Pinpoint the cell where the given text exists, returning its (X, Y) midpoint coordinate. 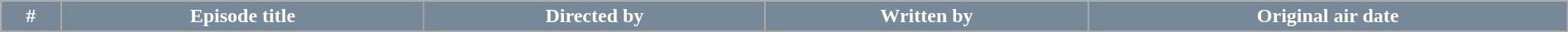
Written by (926, 16)
Episode title (243, 16)
Directed by (595, 16)
# (31, 16)
Original air date (1328, 16)
